Pinpoint the cell where the given text exists, returning its (X, Y) midpoint coordinate. 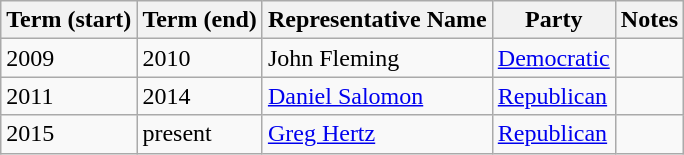
2011 (69, 96)
Term (start) (69, 20)
Democratic (554, 58)
Term (end) (200, 20)
2014 (200, 96)
Notes (649, 20)
Representative Name (377, 20)
2009 (69, 58)
Daniel Salomon (377, 96)
2010 (200, 58)
2015 (69, 134)
Party (554, 20)
present (200, 134)
Greg Hertz (377, 134)
John Fleming (377, 58)
